Identify which cell holds the provided text, then report its [x, y] central coordinate. 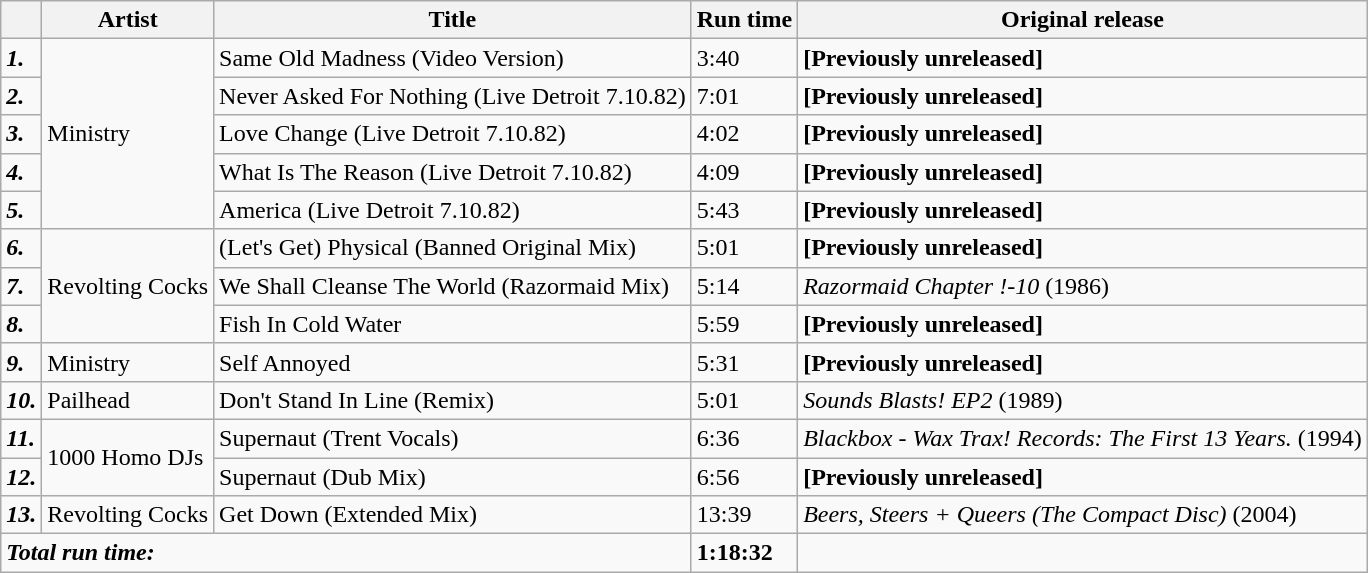
9. [22, 362]
3. [22, 134]
3:40 [744, 58]
5:14 [744, 286]
8. [22, 324]
6:56 [744, 477]
Love Change (Live Detroit 7.10.82) [453, 134]
4. [22, 172]
Razormaid Chapter !-10 (1986) [1083, 286]
Sounds Blasts! EP2 (1989) [1083, 400]
Artist [128, 20]
Never Asked For Nothing (Live Detroit 7.10.82) [453, 96]
Same Old Madness (Video Version) [453, 58]
Get Down (Extended Mix) [453, 515]
Original release [1083, 20]
Don't Stand In Line (Remix) [453, 400]
7:01 [744, 96]
4:02 [744, 134]
7. [22, 286]
Title [453, 20]
Supernaut (Dub Mix) [453, 477]
Supernaut (Trent Vocals) [453, 438]
5:31 [744, 362]
Run time [744, 20]
America (Live Detroit 7.10.82) [453, 210]
13:39 [744, 515]
We Shall Cleanse The World (Razormaid Mix) [453, 286]
Pailhead [128, 400]
Total run time: [346, 553]
1. [22, 58]
2. [22, 96]
12. [22, 477]
What Is The Reason (Live Detroit 7.10.82) [453, 172]
Fish In Cold Water [453, 324]
13. [22, 515]
5:43 [744, 210]
11. [22, 438]
6. [22, 248]
4:09 [744, 172]
Blackbox - Wax Trax! Records: The First 13 Years. (1994) [1083, 438]
6:36 [744, 438]
1000 Homo DJs [128, 457]
(Let's Get) Physical (Banned Original Mix) [453, 248]
Beers, Steers + Queers (The Compact Disc) (2004) [1083, 515]
10. [22, 400]
5. [22, 210]
5:59 [744, 324]
Self Annoyed [453, 362]
1:18:32 [744, 553]
